Return the [X, Y] coordinate for the center point of the cell that contains the specified text.  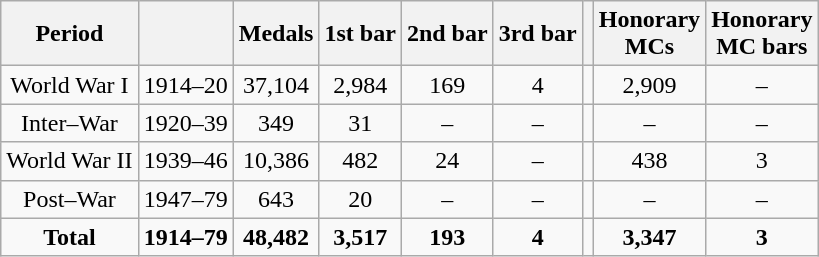
1939–46 [186, 161]
1st bar [360, 34]
HonoraryMCs [649, 34]
2,909 [649, 85]
3rd bar [538, 34]
Inter–War [70, 123]
438 [649, 161]
48,482 [276, 237]
1914–20 [186, 85]
482 [360, 161]
349 [276, 123]
37,104 [276, 85]
1947–79 [186, 199]
1920–39 [186, 123]
1914–79 [186, 237]
10,386 [276, 161]
643 [276, 199]
169 [447, 85]
Total [70, 237]
31 [360, 123]
Post–War [70, 199]
20 [360, 199]
World War I [70, 85]
193 [447, 237]
24 [447, 161]
2nd bar [447, 34]
3,517 [360, 237]
World War II [70, 161]
3,347 [649, 237]
Medals [276, 34]
2,984 [360, 85]
Period [70, 34]
HonoraryMC bars [762, 34]
